Scan for the cell matching the given text and deliver its (x, y) coordinate at center. 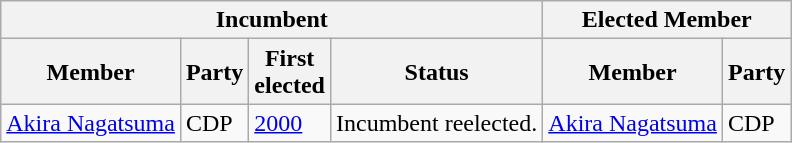
Elected Member (667, 20)
Incumbent (272, 20)
Firstelected (290, 72)
Status (436, 72)
Incumbent reelected. (436, 123)
2000 (290, 123)
